Scan for the cell matching the given text and deliver its (X, Y) coordinate at center. 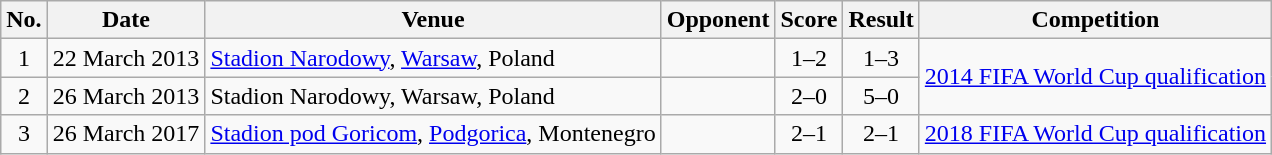
2 (24, 96)
Date (126, 20)
Stadion pod Goricom, Podgorica, Montenegro (433, 134)
1–3 (881, 58)
Competition (1095, 20)
26 March 2013 (126, 96)
22 March 2013 (126, 58)
2–0 (809, 96)
Score (809, 20)
26 March 2017 (126, 134)
5–0 (881, 96)
1–2 (809, 58)
Result (881, 20)
Venue (433, 20)
3 (24, 134)
2018 FIFA World Cup qualification (1095, 134)
2014 FIFA World Cup qualification (1095, 77)
No. (24, 20)
1 (24, 58)
Opponent (718, 20)
